From the cell containing the given text, extract its center point as (x, y) coordinate. 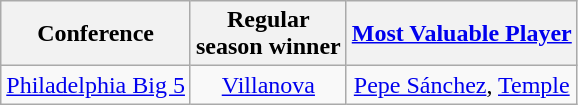
Most Valuable Player (462, 34)
Villanova (268, 85)
Conference (96, 34)
Regular season winner (268, 34)
Pepe Sánchez, Temple (462, 85)
Philadelphia Big 5 (96, 85)
